Detect which cell encompasses the target text, then output its [X, Y] center coordinate. 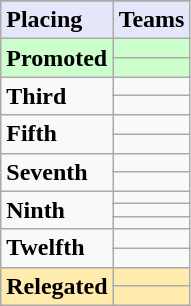
Teams [152, 20]
Seventh [57, 172]
Promoted [57, 58]
Placing [57, 20]
Fifth [57, 134]
Twelfth [57, 248]
Third [57, 96]
Ninth [57, 210]
Relegated [57, 286]
